Extract the (X, Y) coordinate from the center of the cell holding the provided text.  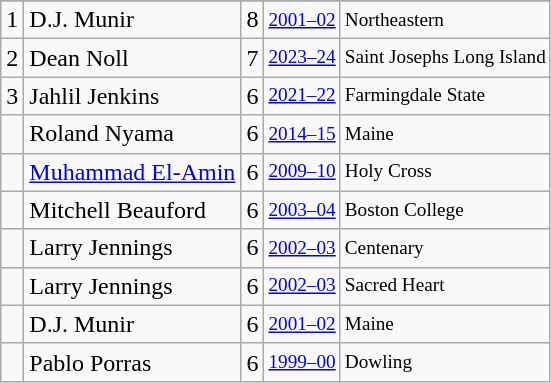
2023–24 (302, 58)
3 (12, 96)
Saint Josephs Long Island (445, 58)
Sacred Heart (445, 286)
8 (252, 20)
2009–10 (302, 172)
2 (12, 58)
Northeastern (445, 20)
2014–15 (302, 134)
1999–00 (302, 362)
2021–22 (302, 96)
1 (12, 20)
Dean Noll (132, 58)
Dowling (445, 362)
2003–04 (302, 210)
Jahlil Jenkins (132, 96)
Boston College (445, 210)
Roland Nyama (132, 134)
Farmingdale State (445, 96)
Centenary (445, 248)
7 (252, 58)
Muhammad El-Amin (132, 172)
Mitchell Beauford (132, 210)
Pablo Porras (132, 362)
Holy Cross (445, 172)
